Return the [x, y] coordinate for the center point of the cell that contains the specified text.  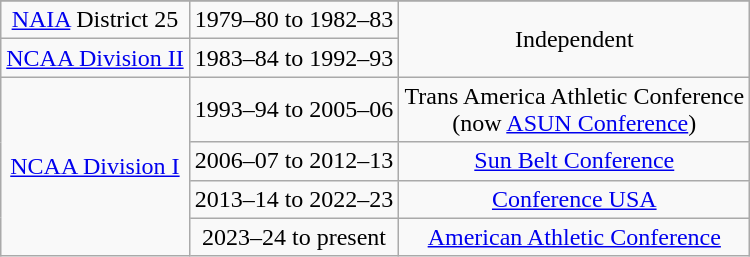
2013–14 to 2022–23 [294, 199]
American Athletic Conference [574, 237]
1983–84 to 1992–93 [294, 58]
Trans America Athletic Conference(now ASUN Conference) [574, 110]
NCAA Division I [95, 166]
2023–24 to present [294, 237]
Independent [574, 39]
1993–94 to 2005–06 [294, 110]
Sun Belt Conference [574, 161]
1979–80 to 1982–83 [294, 20]
2006–07 to 2012–13 [294, 161]
Conference USA [574, 199]
NAIA District 25 [95, 20]
NCAA Division II [95, 58]
